Pinpoint the cell where the given text exists, returning its [X, Y] midpoint coordinate. 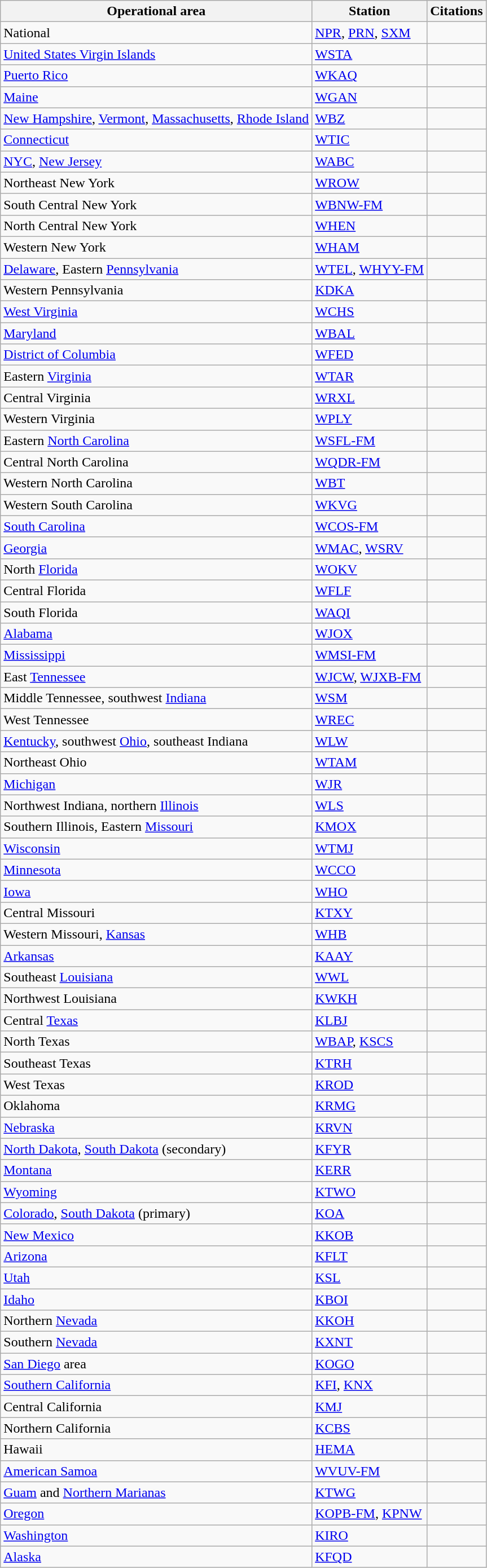
District of Columbia [156, 355]
WSTA [370, 54]
Colorado, South Dakota (primary) [156, 1213]
NPR, PRN, SXM [370, 33]
Southeast Louisiana [156, 977]
KROD [370, 1085]
WLS [370, 805]
Western Virginia [156, 419]
WVUV-FM [370, 1471]
WOKV [370, 569]
Southern Nevada [156, 1342]
Puerto Rico [156, 76]
WTMJ [370, 848]
North Dakota, South Dakota (secondary) [156, 1149]
New Hampshire, Vermont, Massachusetts, Rhode Island [156, 118]
KCBS [370, 1428]
Central Virginia [156, 398]
WAQI [370, 612]
WTIC [370, 140]
WCOS-FM [370, 526]
Wisconsin [156, 848]
WJCW, WJXB-FM [370, 677]
KMOX [370, 827]
NYC, New Jersey [156, 161]
KWKH [370, 999]
WTAR [370, 376]
KLBJ [370, 1020]
Citations [457, 11]
Central Missouri [156, 913]
Western New York [156, 247]
KFLT [370, 1256]
KSL [370, 1278]
Northwest Louisiana [156, 999]
Oklahoma [156, 1106]
KTXY [370, 913]
WQDR-FM [370, 462]
WFED [370, 355]
Operational area [156, 11]
Middle Tennessee, southwest Indiana [156, 698]
United States Virgin Islands [156, 54]
Southeast Texas [156, 1063]
KKOH [370, 1321]
Hawaii [156, 1450]
KOPB-FM, KPNW [370, 1514]
WHAM [370, 247]
Arizona [156, 1256]
KTWO [370, 1192]
Maine [156, 97]
WSM [370, 698]
West Virginia [156, 312]
KDKA [370, 290]
San Diego area [156, 1364]
KOGO [370, 1364]
Wyoming [156, 1192]
Central Texas [156, 1020]
Georgia [156, 548]
Utah [156, 1278]
WLW [370, 741]
WTEL, WHYY-FM [370, 269]
WROW [370, 183]
Connecticut [156, 140]
Northern Nevada [156, 1321]
WBNW-FM [370, 204]
KOA [370, 1213]
Idaho [156, 1299]
WKAQ [370, 76]
KTRH [370, 1063]
Arkansas [156, 956]
Northern California [156, 1428]
Northeast New York [156, 183]
WTAM [370, 763]
WWL [370, 977]
KTWG [370, 1492]
HEMA [370, 1450]
WCCO [370, 870]
North Central New York [156, 226]
Kentucky, southwest Ohio, southeast Indiana [156, 741]
Iowa [156, 891]
WMSI-FM [370, 655]
Alabama [156, 634]
Southern California [156, 1385]
KRMG [370, 1106]
Western North Carolina [156, 483]
KBOI [370, 1299]
Nebraska [156, 1127]
WFLF [370, 591]
East Tennessee [156, 677]
Montana [156, 1170]
Northwest Indiana, northern Illinois [156, 805]
South Central New York [156, 204]
KXNT [370, 1342]
South Carolina [156, 526]
North Texas [156, 1042]
North Florida [156, 569]
WHEN [370, 226]
KFI, KNX [370, 1385]
KKOB [370, 1235]
Maryland [156, 333]
KMJ [370, 1407]
WCHS [370, 312]
WBAL [370, 333]
WSFL-FM [370, 441]
WREC [370, 720]
Mississippi [156, 655]
WRXL [370, 398]
WHO [370, 891]
West Texas [156, 1085]
KFYR [370, 1149]
KIRO [370, 1535]
Western Pennsylvania [156, 290]
Oregon [156, 1514]
WBZ [370, 118]
South Florida [156, 612]
Station [370, 11]
Southern Illinois, Eastern Missouri [156, 827]
Michigan [156, 784]
Guam and Northern Marianas [156, 1492]
WGAN [370, 97]
Central Florida [156, 591]
National [156, 33]
WJR [370, 784]
KAAY [370, 956]
Western Missouri, Kansas [156, 934]
Minnesota [156, 870]
KERR [370, 1170]
Delaware, Eastern Pennsylvania [156, 269]
WABC [370, 161]
Alaska [156, 1557]
KRVN [370, 1127]
WBAP, KSCS [370, 1042]
WKVG [370, 505]
WPLY [370, 419]
WBT [370, 483]
Central North Carolina [156, 462]
American Samoa [156, 1471]
West Tennessee [156, 720]
KFQD [370, 1557]
Washington [156, 1535]
WHB [370, 934]
New Mexico [156, 1235]
Central California [156, 1407]
Eastern Virginia [156, 376]
WJOX [370, 634]
Western South Carolina [156, 505]
WMAC, WSRV [370, 548]
Northeast Ohio [156, 763]
Eastern North Carolina [156, 441]
